Pinpoint the cell where the given text exists, returning its (x, y) midpoint coordinate. 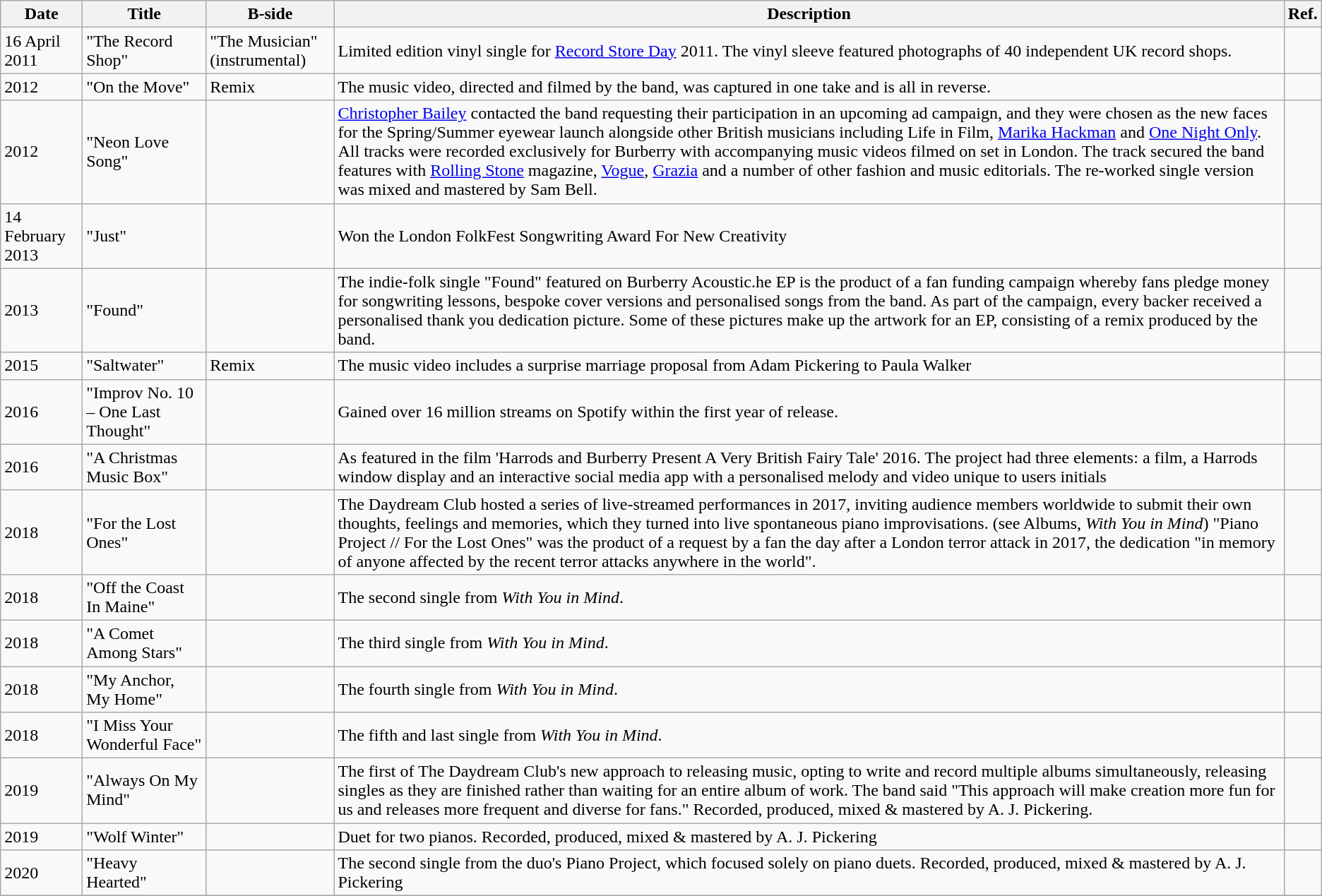
"The Record Shop" (144, 51)
Limited edition vinyl single for Record Store Day 2011. The vinyl sleeve featured photographs of 40 independent UK record shops. (809, 51)
2020 (42, 873)
The music video, directed and filmed by the band, was captured in one take and is all in reverse. (809, 87)
Ref. (1302, 14)
Won the London FolkFest Songwriting Award For New Creativity (809, 236)
The second single from With You in Mind. (809, 597)
Date (42, 14)
2013 (42, 311)
The music video includes a surprise marriage proposal from Adam Pickering to Paula Walker (809, 366)
"A Comet Among Stars" (144, 643)
Gained over 16 million streams on Spotify within the first year of release. (809, 412)
The fifth and last single from With You in Mind. (809, 736)
"I Miss Your Wonderful Face" (144, 736)
"Off the Coast In Maine" (144, 597)
"For the Lost Ones" (144, 532)
"Just" (144, 236)
"Neon Love Song" (144, 152)
Duet for two pianos. Recorded, produced, mixed & mastered by A. J. Pickering (809, 837)
Title (144, 14)
"On the Move" (144, 87)
The second single from the duo's Piano Project, which focused solely on piano duets. Recorded, produced, mixed & mastered by A. J. Pickering (809, 873)
"Heavy Hearted" (144, 873)
"Always On My Mind" (144, 791)
14 February 2013 (42, 236)
"Improv No. 10 – One Last Thought" (144, 412)
16 April 2011 (42, 51)
"Found" (144, 311)
Description (809, 14)
B-side (270, 14)
"Saltwater" (144, 366)
"My Anchor, My Home" (144, 689)
The third single from With You in Mind. (809, 643)
"The Musician" (instrumental) (270, 51)
The fourth single from With You in Mind. (809, 689)
2015 (42, 366)
"A Christmas Music Box" (144, 467)
"Wolf Winter" (144, 837)
